Locate the cell with the specified text and output its [x, y] center coordinate. 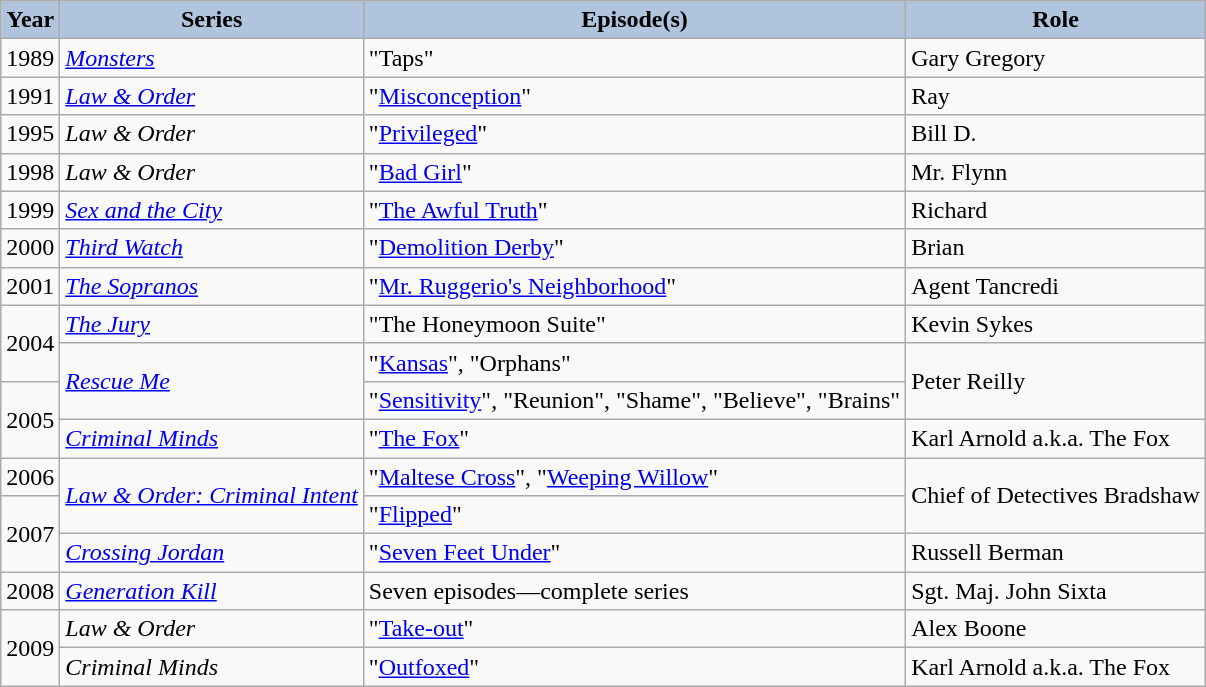
2000 [30, 248]
1999 [30, 210]
"Sensitivity", "Reunion", "Shame", "Believe", "Brains" [634, 400]
"The Awful Truth" [634, 210]
"Outfoxed" [634, 667]
2006 [30, 477]
Series [212, 20]
Chief of Detectives Bradshaw [1056, 496]
"Mr. Ruggerio's Neighborhood" [634, 286]
2005 [30, 419]
2007 [30, 534]
Bill D. [1056, 134]
Crossing Jordan [212, 553]
Agent Tancredi [1056, 286]
Brian [1056, 248]
"Taps" [634, 58]
"Demolition Derby" [634, 248]
2001 [30, 286]
The Jury [212, 324]
"Bad Girl" [634, 172]
Alex Boone [1056, 629]
1995 [30, 134]
1989 [30, 58]
Kevin Sykes [1056, 324]
"Flipped" [634, 515]
The Sopranos [212, 286]
"The Fox" [634, 438]
Mr. Flynn [1056, 172]
2009 [30, 648]
Generation Kill [212, 591]
Rescue Me [212, 381]
Peter Reilly [1056, 381]
2008 [30, 591]
Third Watch [212, 248]
Law & Order: Criminal Intent [212, 496]
Monsters [212, 58]
Seven episodes—complete series [634, 591]
"Seven Feet Under" [634, 553]
Episode(s) [634, 20]
Gary Gregory [1056, 58]
"Maltese Cross", "Weeping Willow" [634, 477]
Ray [1056, 96]
Russell Berman [1056, 553]
"The Honeymoon Suite" [634, 324]
1998 [30, 172]
Sex and the City [212, 210]
Role [1056, 20]
"Take-out" [634, 629]
"Kansas", "Orphans" [634, 362]
Year [30, 20]
1991 [30, 96]
Sgt. Maj. John Sixta [1056, 591]
Richard [1056, 210]
"Privileged" [634, 134]
"Misconception" [634, 96]
2004 [30, 343]
